Locate the cell with the specified text and output its [X, Y] center coordinate. 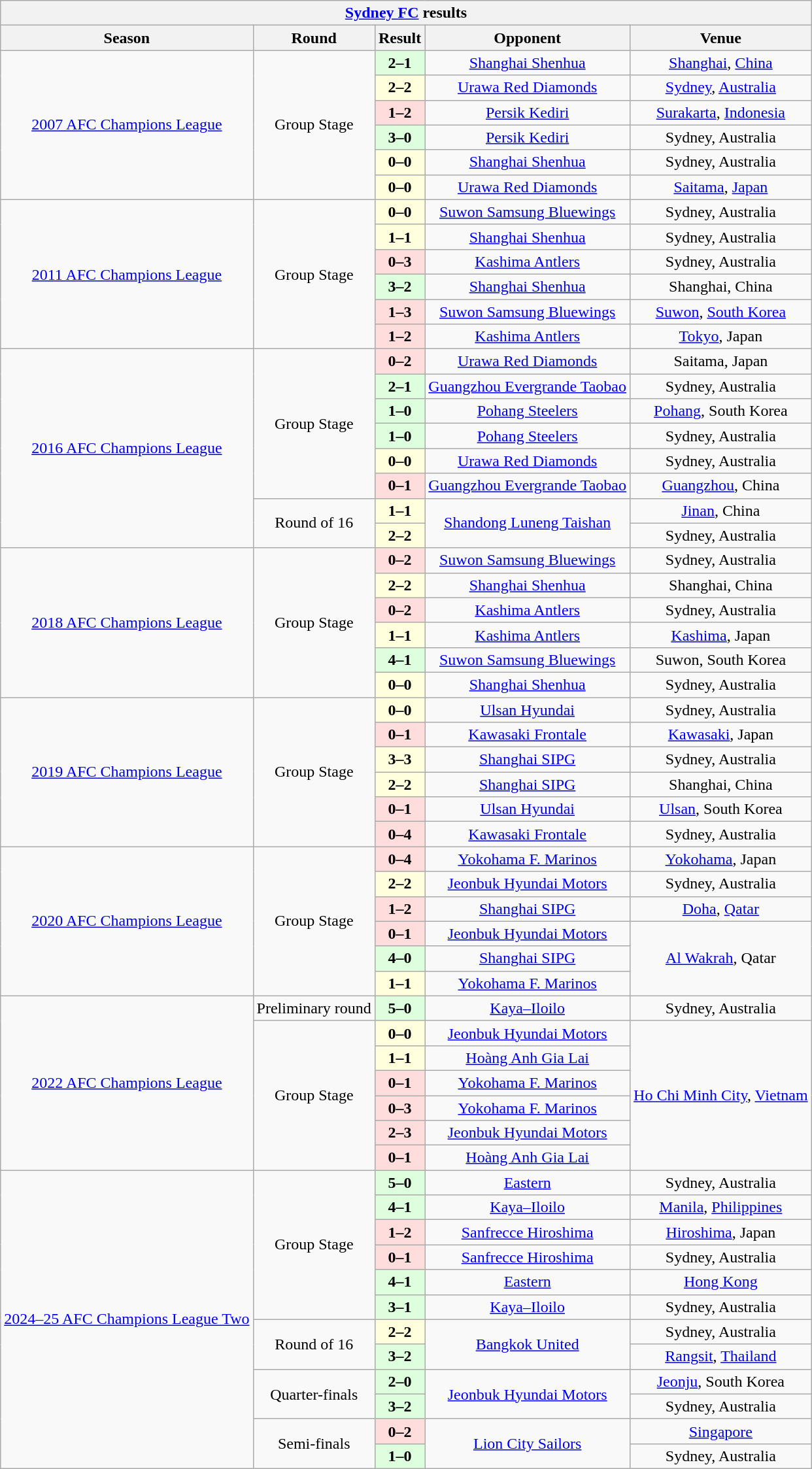
Hiroshima, Japan [721, 1232]
2016 AFC Champions League [127, 448]
Al Wakrah, Qatar [721, 958]
4–0 [399, 958]
Guangzhou, China [721, 486]
3–1 [399, 1307]
Singapore [721, 1431]
2020 AFC Champions League [127, 921]
Surakarta, Indonesia [721, 112]
Quarter-finals [314, 1394]
3–0 [399, 137]
3–3 [399, 760]
Venue [721, 38]
Pohang, South Korea [721, 411]
Ho Chi Minh City, Vietnam [721, 1095]
Manila, Philippines [721, 1207]
Ulsan, South Korea [721, 809]
2022 AFC Champions League [127, 1083]
Hong Kong [721, 1282]
Rangsit, Thailand [721, 1357]
Doha, Qatar [721, 909]
Kawasaki, Japan [721, 735]
Semi-finals [314, 1444]
2007 AFC Champions League [127, 125]
2–3 [399, 1133]
Shandong Luneng Taishan [528, 523]
Bangkok United [528, 1344]
Sydney FC results [406, 13]
Jinan, China [721, 511]
2011 AFC Champions League [127, 274]
Round [314, 38]
Jeonju, South Korea [721, 1381]
Lion City Sailors [528, 1444]
Yokohama, Japan [721, 859]
2018 AFC Champions League [127, 622]
Opponent [528, 38]
1–3 [399, 312]
2024–25 AFC Champions League Two [127, 1319]
Season [127, 38]
Preliminary round [314, 1008]
2019 AFC Champions League [127, 771]
Tokyo, Japan [721, 337]
Kashima, Japan [721, 635]
2–0 [399, 1381]
Result [399, 38]
